Output the (X, Y) coordinate of the center of the cell containing the given text.  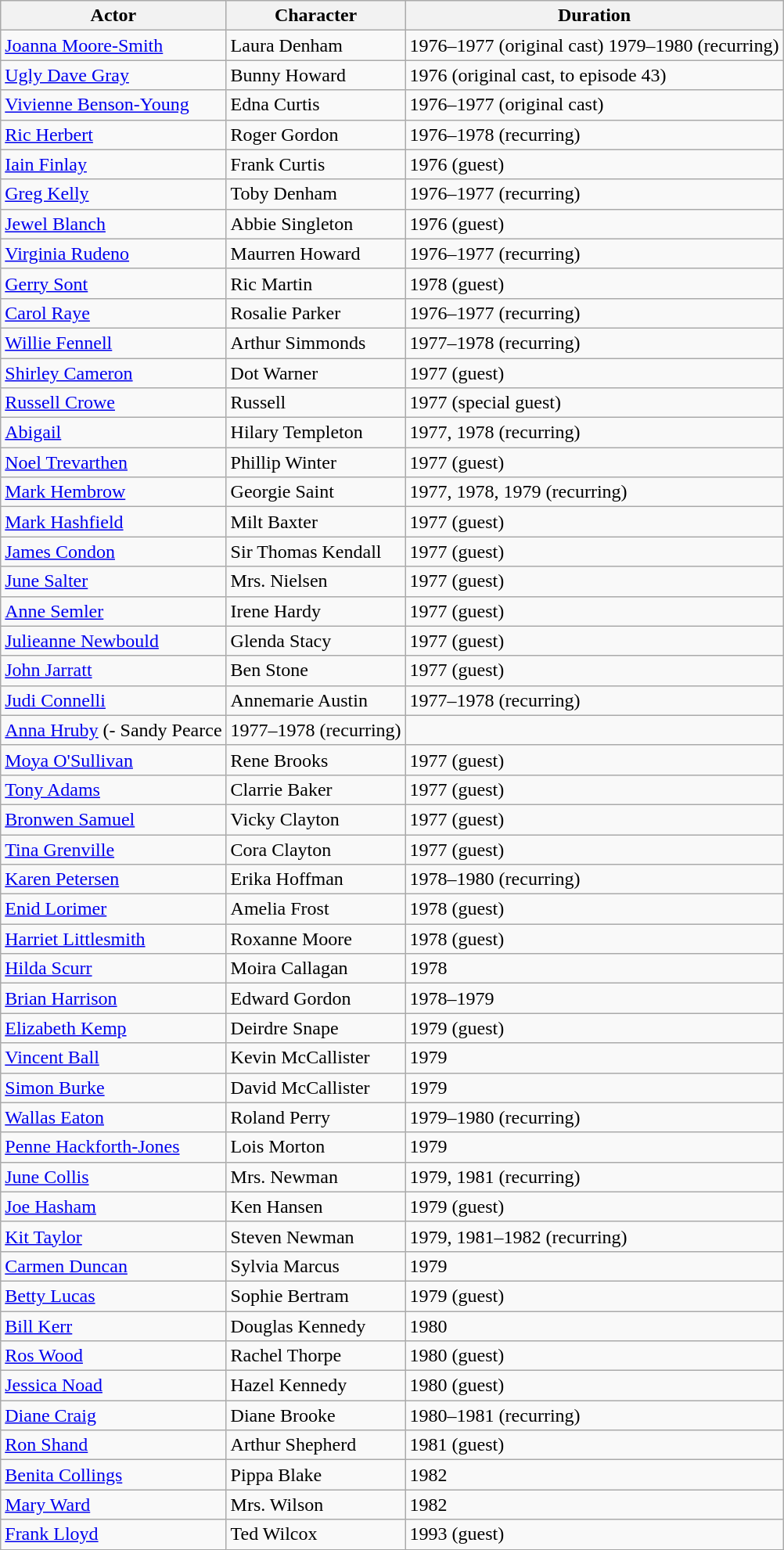
Vincent Ball (113, 1058)
Harriet Littlesmith (113, 939)
Kit Taylor (113, 1236)
1978–1980 (recurring) (595, 879)
1976–1978 (recurring) (595, 135)
Edna Curtis (316, 105)
Elizabeth Kemp (113, 1028)
Mrs. Wilson (316, 1505)
1976–1977 (original cast) 1979–1980 (recurring) (595, 45)
Milt Baxter (316, 522)
Phillip Winter (316, 462)
Ugly Dave Gray (113, 75)
Ros Wood (113, 1356)
1977, 1978 (recurring) (595, 433)
Bunny Howard (316, 75)
Duration (595, 16)
Ted Wilcox (316, 1534)
Ric Martin (316, 283)
Tony Adams (113, 789)
Erika Hoffman (316, 879)
Hazel Kennedy (316, 1386)
Georgie Saint (316, 492)
Douglas Kennedy (316, 1326)
June Collis (113, 1177)
1978 (595, 969)
Hilary Templeton (316, 433)
Hilda Scurr (113, 969)
Roger Gordon (316, 135)
Roland Perry (316, 1117)
Mrs. Nielsen (316, 581)
1979, 1981 (recurring) (595, 1177)
Penne Hackforth-Jones (113, 1147)
Toby Denham (316, 194)
Annemarie Austin (316, 700)
Russell (316, 403)
1978–1979 (595, 998)
Arthur Shepherd (316, 1445)
Willie Fennell (113, 343)
Dot Warner (316, 373)
Sylvia Marcus (316, 1266)
Karen Petersen (113, 879)
Mark Hashfield (113, 522)
Shirley Cameron (113, 373)
Amelia Frost (316, 909)
James Condon (113, 552)
Ron Shand (113, 1445)
Pippa Blake (316, 1475)
Ric Herbert (113, 135)
Mary Ward (113, 1505)
Sophie Bertram (316, 1296)
Joanna Moore-Smith (113, 45)
Actor (113, 16)
Rene Brooks (316, 760)
Gerry Sont (113, 283)
Ken Hansen (316, 1207)
Abigail (113, 433)
1993 (guest) (595, 1534)
Roxanne Moore (316, 939)
Diane Craig (113, 1415)
Glenda Stacy (316, 641)
Tina Grenville (113, 849)
Cora Clayton (316, 849)
Edward Gordon (316, 998)
1981 (guest) (595, 1445)
1977 (special guest) (595, 403)
Moya O'Sullivan (113, 760)
Arthur Simmonds (316, 343)
Kevin McCallister (316, 1058)
Maurren Howard (316, 254)
Anna Hruby (- Sandy Pearce (113, 730)
Ben Stone (316, 671)
1976 (original cast, to episode 43) (595, 75)
David McCallister (316, 1088)
Mrs. Newman (316, 1177)
Frank Curtis (316, 164)
Clarrie Baker (316, 789)
Frank Lloyd (113, 1534)
Steven Newman (316, 1236)
Rosalie Parker (316, 313)
Vivienne Benson-Young (113, 105)
1980–1981 (recurring) (595, 1415)
1979–1980 (recurring) (595, 1117)
1980 (595, 1326)
Julieanne Newbould (113, 641)
Carol Raye (113, 313)
Diane Brooke (316, 1415)
Jessica Noad (113, 1386)
Rachel Thorpe (316, 1356)
June Salter (113, 581)
Iain Finlay (113, 164)
1976–1977 (original cast) (595, 105)
Bill Kerr (113, 1326)
1979, 1981–1982 (recurring) (595, 1236)
Wallas Eaton (113, 1117)
Sir Thomas Kendall (316, 552)
Noel Trevarthen (113, 462)
Moira Callagan (316, 969)
Brian Harrison (113, 998)
Mark Hembrow (113, 492)
Laura Denham (316, 45)
Benita Collings (113, 1475)
Lois Morton (316, 1147)
Judi Connelli (113, 700)
John Jarratt (113, 671)
Russell Crowe (113, 403)
Betty Lucas (113, 1296)
Vicky Clayton (316, 819)
Carmen Duncan (113, 1266)
Deirdre Snape (316, 1028)
Abbie Singleton (316, 224)
1977, 1978, 1979 (recurring) (595, 492)
Irene Hardy (316, 611)
Virginia Rudeno (113, 254)
Joe Hasham (113, 1207)
Jewel Blanch (113, 224)
Bronwen Samuel (113, 819)
Character (316, 16)
Greg Kelly (113, 194)
Simon Burke (113, 1088)
Enid Lorimer (113, 909)
Anne Semler (113, 611)
